From the cell containing the given text, extract its center point as [X, Y] coordinate. 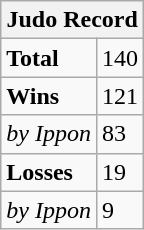
121 [120, 96]
19 [120, 172]
83 [120, 134]
9 [120, 210]
Judo Record [72, 20]
Total [49, 58]
140 [120, 58]
Losses [49, 172]
Wins [49, 96]
